Search for the cell housing the specified text and yield its (X, Y) center coordinate. 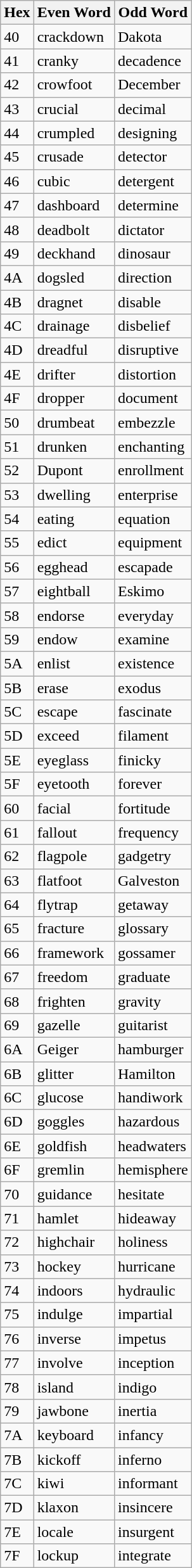
gadgetry (153, 857)
56 (17, 567)
finicky (153, 760)
informant (153, 1484)
detector (153, 157)
guidance (74, 1194)
4F (17, 398)
Eskimo (153, 591)
57 (17, 591)
gremlin (74, 1170)
fallout (74, 832)
Geiger (74, 1049)
5C (17, 712)
7E (17, 1532)
54 (17, 519)
dwelling (74, 495)
integrate (153, 1556)
eating (74, 519)
facial (74, 808)
66 (17, 953)
eyeglass (74, 760)
klaxon (74, 1508)
forever (153, 784)
detergent (153, 181)
flatfoot (74, 881)
gossamer (153, 953)
crowfoot (74, 85)
hesitate (153, 1194)
deckhand (74, 253)
41 (17, 61)
indigo (153, 1387)
exodus (153, 687)
49 (17, 253)
lockup (74, 1556)
76 (17, 1339)
drifter (74, 374)
53 (17, 495)
keyboard (74, 1435)
5B (17, 687)
gravity (153, 1001)
6D (17, 1122)
4E (17, 374)
48 (17, 229)
hideaway (153, 1218)
51 (17, 447)
flytrap (74, 905)
65 (17, 929)
dashboard (74, 205)
glossary (153, 929)
hamburger (153, 1049)
direction (153, 277)
4C (17, 326)
52 (17, 471)
document (153, 398)
filament (153, 736)
egghead (74, 567)
hydraulic (153, 1291)
6A (17, 1049)
dinosaur (153, 253)
59 (17, 639)
kiwi (74, 1484)
4B (17, 302)
decimal (153, 109)
62 (17, 857)
involve (74, 1363)
58 (17, 615)
exceed (74, 736)
hamlet (74, 1218)
67 (17, 977)
inertia (153, 1411)
infancy (153, 1435)
examine (153, 639)
insurgent (153, 1532)
Dupont (74, 471)
hazardous (153, 1122)
eightball (74, 591)
escape (74, 712)
goggles (74, 1122)
edict (74, 543)
deadbolt (74, 229)
fascinate (153, 712)
equation (153, 519)
insincere (153, 1508)
enchanting (153, 447)
7D (17, 1508)
50 (17, 423)
cubic (74, 181)
6E (17, 1146)
drainage (74, 326)
Even Word (74, 13)
crackdown (74, 37)
escapade (153, 567)
locale (74, 1532)
70 (17, 1194)
7A (17, 1435)
6B (17, 1074)
Dakota (153, 37)
Odd Word (153, 13)
enlist (74, 663)
44 (17, 133)
impetus (153, 1339)
crusade (74, 157)
77 (17, 1363)
disbelief (153, 326)
flagpole (74, 857)
inferno (153, 1459)
glucose (74, 1098)
crucial (74, 109)
drunken (74, 447)
74 (17, 1291)
5F (17, 784)
7B (17, 1459)
distortion (153, 374)
7C (17, 1484)
60 (17, 808)
hemisphere (153, 1170)
47 (17, 205)
71 (17, 1218)
hurricane (153, 1266)
64 (17, 905)
indulge (74, 1315)
goldfish (74, 1146)
6C (17, 1098)
frighten (74, 1001)
endow (74, 639)
headwaters (153, 1146)
45 (17, 157)
Galveston (153, 881)
getaway (153, 905)
69 (17, 1025)
42 (17, 85)
fracture (74, 929)
framework (74, 953)
island (74, 1387)
indoors (74, 1291)
5A (17, 663)
glitter (74, 1074)
7F (17, 1556)
decadence (153, 61)
disable (153, 302)
72 (17, 1242)
guitarist (153, 1025)
embezzle (153, 423)
55 (17, 543)
disruptive (153, 350)
79 (17, 1411)
dragnet (74, 302)
61 (17, 832)
everyday (153, 615)
drumbeat (74, 423)
graduate (153, 977)
erase (74, 687)
cranky (74, 61)
equipment (153, 543)
impartial (153, 1315)
determine (153, 205)
holiness (153, 1242)
75 (17, 1315)
6F (17, 1170)
jawbone (74, 1411)
handiwork (153, 1098)
inverse (74, 1339)
hockey (74, 1266)
kickoff (74, 1459)
63 (17, 881)
inception (153, 1363)
fortitude (153, 808)
Hex (17, 13)
endorse (74, 615)
dropper (74, 398)
enterprise (153, 495)
68 (17, 1001)
crumpled (74, 133)
dictator (153, 229)
Hamilton (153, 1074)
frequency (153, 832)
46 (17, 181)
highchair (74, 1242)
December (153, 85)
4A (17, 277)
dreadful (74, 350)
43 (17, 109)
designing (153, 133)
existence (153, 663)
40 (17, 37)
5E (17, 760)
eyetooth (74, 784)
78 (17, 1387)
freedom (74, 977)
dogsled (74, 277)
4D (17, 350)
gazelle (74, 1025)
enrollment (153, 471)
73 (17, 1266)
5D (17, 736)
